Search for the cell housing the specified text and yield its [X, Y] center coordinate. 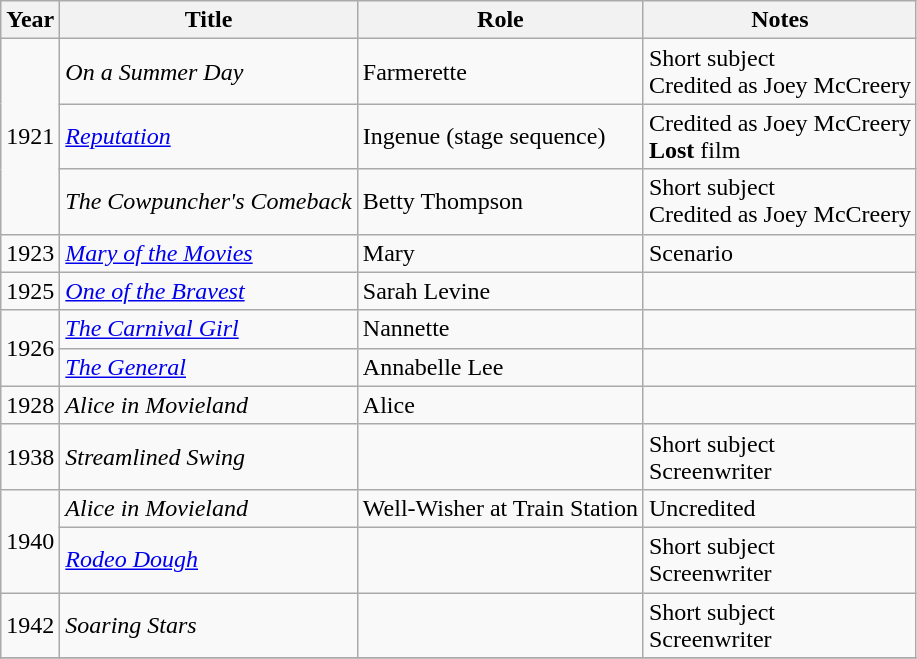
Scenario [780, 253]
One of the Bravest [208, 291]
1925 [30, 291]
The General [208, 367]
Credited as Joey McCreery Lost film [780, 136]
Annabelle Lee [500, 367]
Role [500, 20]
1942 [30, 624]
Title [208, 20]
Soaring Stars [208, 624]
Rodeo Dough [208, 560]
Sarah Levine [500, 291]
Notes [780, 20]
On a Summer Day [208, 72]
Farmerette [500, 72]
Nannette [500, 329]
1926 [30, 348]
1938 [30, 456]
Ingenue (stage sequence) [500, 136]
Reputation [208, 136]
The Carnival Girl [208, 329]
Mary of the Movies [208, 253]
Well-Wisher at Train Station [500, 508]
Streamlined Swing [208, 456]
1928 [30, 405]
The Cowpuncher's Comeback [208, 202]
Uncredited [780, 508]
1940 [30, 540]
1921 [30, 136]
1923 [30, 253]
Betty Thompson [500, 202]
Year [30, 20]
Mary [500, 253]
Alice [500, 405]
